Pinpoint the cell where the given text exists, returning its (x, y) midpoint coordinate. 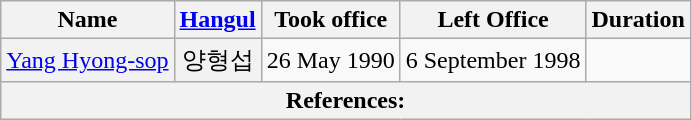
Yang Hyong-sop (88, 60)
Hangul (218, 20)
26 May 1990 (330, 60)
Took office (330, 20)
Name (88, 20)
양형섭 (218, 60)
6 September 1998 (493, 60)
References: (346, 100)
Duration (638, 20)
Left Office (493, 20)
